Determine the (X, Y) coordinate at the center of the cell enclosing the given text.  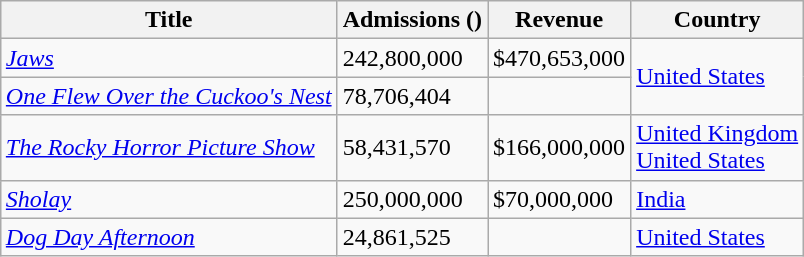
Dog Day Afternoon (168, 237)
United Kingdom United States (718, 148)
Title (168, 20)
Sholay (168, 199)
Country (718, 20)
The Rocky Horror Picture Show (168, 148)
India (718, 199)
242,800,000 (412, 58)
One Flew Over the Cuckoo's Nest (168, 96)
24,861,525 (412, 237)
Admissions () (412, 20)
$70,000,000 (560, 199)
$470,653,000 (560, 58)
$166,000,000 (560, 148)
78,706,404 (412, 96)
Revenue (560, 20)
250,000,000 (412, 199)
Jaws (168, 58)
58,431,570 (412, 148)
